Extract the (x, y) coordinate from the center of the cell holding the provided text.  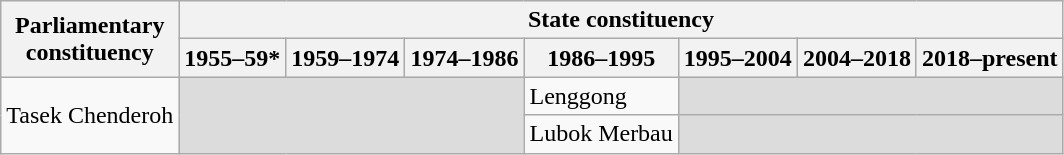
Parliamentaryconstituency (90, 39)
1955–59* (232, 58)
2018–present (990, 58)
2004–2018 (856, 58)
State constituency (621, 20)
1986–1995 (601, 58)
Lubok Merbau (601, 134)
Tasek Chenderoh (90, 115)
1974–1986 (464, 58)
Lenggong (601, 96)
1995–2004 (738, 58)
1959–1974 (346, 58)
